Provide the (X, Y) coordinate of the cell's center where the given text is located.  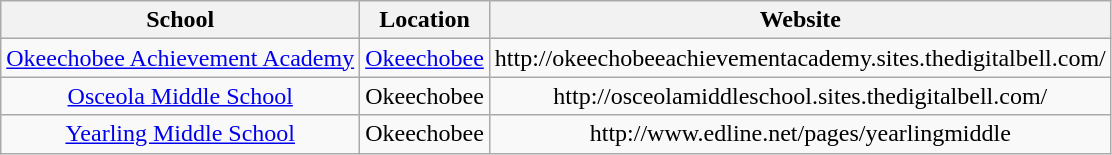
Osceola Middle School (180, 96)
School (180, 20)
Website (800, 20)
Yearling Middle School (180, 134)
http://www.edline.net/pages/yearlingmiddle (800, 134)
http://osceolamiddleschool.sites.thedigitalbell.com/ (800, 96)
http://okeechobeeachievementacademy.sites.thedigitalbell.com/ (800, 58)
Location (425, 20)
Okeechobee Achievement Academy (180, 58)
